Return [X, Y] of the center of cell containing provided text 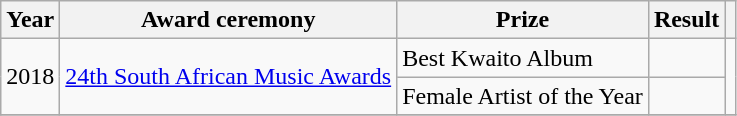
Female Artist of the Year [523, 96]
Prize [523, 20]
24th South African Music Awards [228, 77]
Award ceremony [228, 20]
Year [30, 20]
Result [686, 20]
2018 [30, 77]
Best Kwaito Album [523, 58]
